Find where the given text appears and provide that cell's center as [x, y] coordinate. 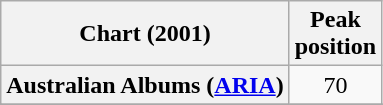
Chart (2001) [145, 34]
Australian Albums (ARIA) [145, 85]
70 [335, 85]
Peakposition [335, 34]
